Output the (X, Y) coordinate of the center of the cell containing the given text.  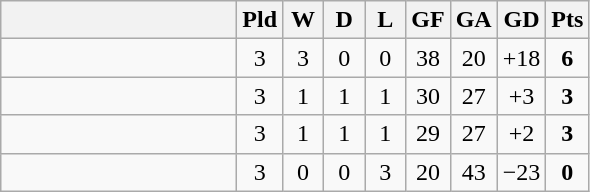
Pld (260, 20)
GF (428, 20)
D (344, 20)
L (386, 20)
W (304, 20)
30 (428, 96)
−23 (522, 172)
GA (474, 20)
+2 (522, 134)
38 (428, 58)
+18 (522, 58)
+3 (522, 96)
GD (522, 20)
43 (474, 172)
6 (568, 58)
29 (428, 134)
Pts (568, 20)
